Provide the (x, y) coordinate of the cell's center where the given text is located.  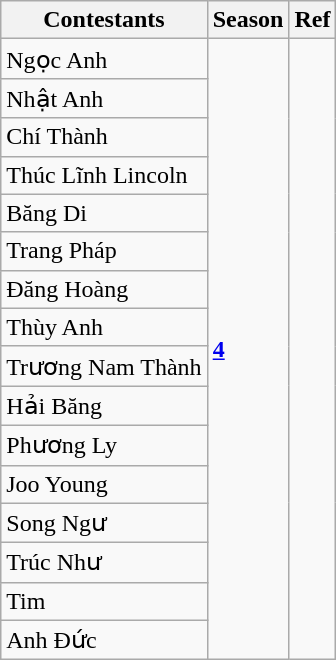
Băng Di (104, 213)
Trương Nam Thành (104, 366)
Anh Đức (104, 640)
Chí Thành (104, 137)
Ref (312, 20)
Thúc Lĩnh Lincoln (104, 175)
Đăng Hoàng (104, 289)
Joo Young (104, 484)
Contestants (104, 20)
Season (248, 20)
Phương Ly (104, 445)
Trang Pháp (104, 251)
4 (248, 350)
Hải Băng (104, 406)
Song Ngư (104, 523)
Ngọc Anh (104, 59)
Thùy Anh (104, 327)
Tim (104, 601)
Nhật Anh (104, 98)
Trúc Như (104, 563)
